For the text-containing cell, return its midpoint in [x, y] coordinate format. 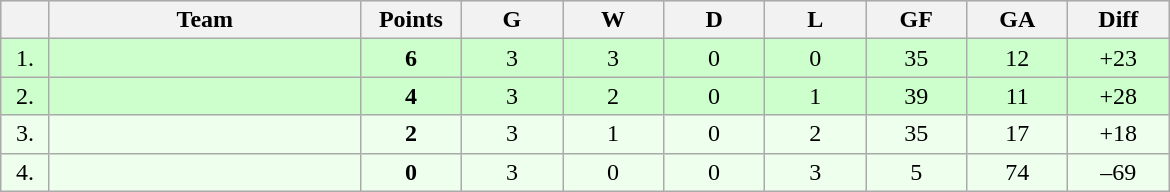
+23 [1118, 58]
12 [1018, 58]
11 [1018, 96]
Diff [1118, 20]
–69 [1118, 172]
Points [410, 20]
2. [26, 96]
W [612, 20]
+28 [1118, 96]
3. [26, 134]
1. [26, 58]
74 [1018, 172]
4 [410, 96]
GA [1018, 20]
L [816, 20]
Team [204, 20]
39 [916, 96]
6 [410, 58]
GF [916, 20]
4. [26, 172]
5 [916, 172]
17 [1018, 134]
G [512, 20]
D [714, 20]
+18 [1118, 134]
